Pinpoint the cell where the given text exists, returning its (x, y) midpoint coordinate. 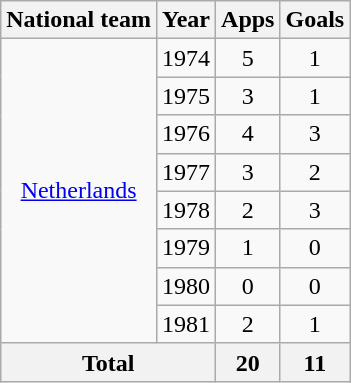
20 (248, 362)
1974 (186, 58)
11 (315, 362)
Goals (315, 20)
4 (248, 134)
National team (79, 20)
Netherlands (79, 191)
1975 (186, 96)
1979 (186, 248)
1977 (186, 172)
1981 (186, 324)
1978 (186, 210)
1976 (186, 134)
Year (186, 20)
5 (248, 58)
Apps (248, 20)
Total (108, 362)
1980 (186, 286)
